Identify which cell holds the provided text, then report its [X, Y] central coordinate. 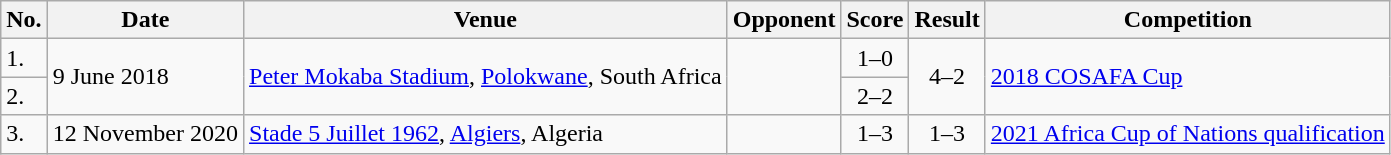
Score [875, 20]
Result [947, 20]
Stade 5 Juillet 1962, Algiers, Algeria [486, 134]
Date [145, 20]
Competition [1188, 20]
9 June 2018 [145, 77]
3. [24, 134]
Venue [486, 20]
2. [24, 96]
2018 COSAFA Cup [1188, 77]
2021 Africa Cup of Nations qualification [1188, 134]
Opponent [784, 20]
Peter Mokaba Stadium, Polokwane, South Africa [486, 77]
12 November 2020 [145, 134]
4–2 [947, 77]
2–2 [875, 96]
1. [24, 58]
1–0 [875, 58]
No. [24, 20]
